Determine the (X, Y) coordinate at the center of the cell enclosing the given text.  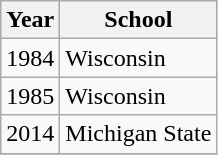
Michigan State (138, 134)
1985 (30, 96)
School (138, 20)
2014 (30, 134)
1984 (30, 58)
Year (30, 20)
